Identify which cell holds the provided text, then report its (x, y) central coordinate. 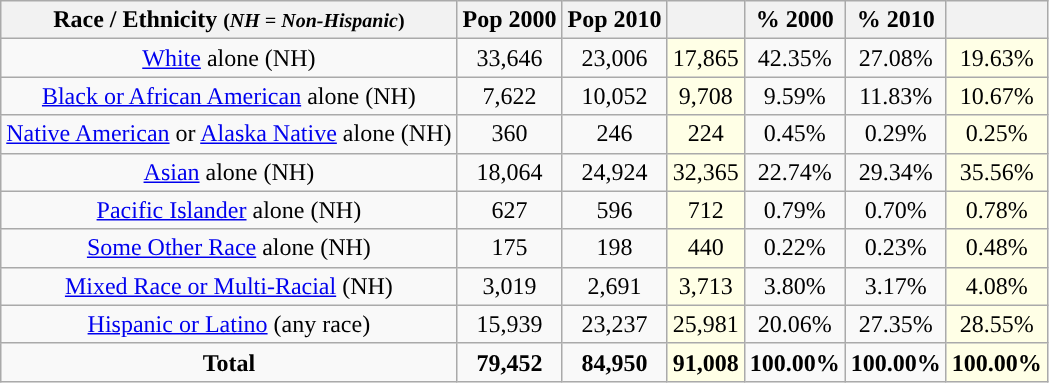
% 2000 (794, 20)
Race / Ethnicity (NH = Non-Hispanic) (229, 20)
3.80% (794, 286)
Asian alone (NH) (229, 172)
246 (614, 134)
White alone (NH) (229, 58)
Some Other Race alone (NH) (229, 248)
Pop 2010 (614, 20)
0.45% (794, 134)
11.83% (896, 96)
712 (706, 210)
23,237 (614, 324)
627 (510, 210)
19.63% (996, 58)
Pop 2000 (510, 20)
Black or African American alone (NH) (229, 96)
10,052 (614, 96)
0.25% (996, 134)
27.35% (896, 324)
596 (614, 210)
4.08% (996, 286)
9,708 (706, 96)
3,019 (510, 286)
Pacific Islander alone (NH) (229, 210)
0.22% (794, 248)
0.48% (996, 248)
42.35% (794, 58)
25,981 (706, 324)
23,006 (614, 58)
17,865 (706, 58)
84,950 (614, 362)
22.74% (794, 172)
24,924 (614, 172)
Total (229, 362)
0.79% (794, 210)
7,622 (510, 96)
Mixed Race or Multi-Racial (NH) (229, 286)
Native American or Alaska Native alone (NH) (229, 134)
28.55% (996, 324)
18,064 (510, 172)
0.70% (896, 210)
440 (706, 248)
20.06% (794, 324)
15,939 (510, 324)
33,646 (510, 58)
3.17% (896, 286)
79,452 (510, 362)
35.56% (996, 172)
0.29% (896, 134)
2,691 (614, 286)
3,713 (706, 286)
29.34% (896, 172)
32,365 (706, 172)
0.23% (896, 248)
Hispanic or Latino (any race) (229, 324)
27.08% (896, 58)
360 (510, 134)
198 (614, 248)
224 (706, 134)
9.59% (794, 96)
0.78% (996, 210)
91,008 (706, 362)
10.67% (996, 96)
% 2010 (896, 20)
175 (510, 248)
